Detect which cell encompasses the target text, then output its [x, y] center coordinate. 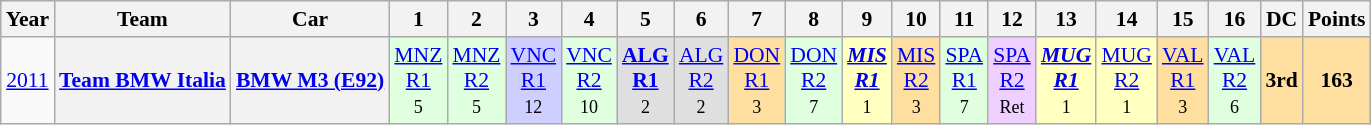
4 [589, 19]
MUGR21 [1126, 80]
6 [701, 19]
14 [1126, 19]
Team BMW Italia [142, 80]
2 [476, 19]
MISR23 [916, 80]
ALGR12 [646, 80]
13 [1066, 19]
Year [28, 19]
10 [916, 19]
VNCR210 [589, 80]
11 [964, 19]
7 [756, 19]
12 [1012, 19]
DONR27 [814, 80]
5 [646, 19]
DC [1282, 19]
1 [418, 19]
Team [142, 19]
BMW M3 (E92) [310, 80]
VALR13 [1183, 80]
SPAR17 [964, 80]
16 [1235, 19]
DONR13 [756, 80]
ALGR22 [701, 80]
3 [534, 19]
15 [1183, 19]
8 [814, 19]
MNZR25 [476, 80]
MNZR15 [418, 80]
3rd [1282, 80]
Points [1337, 19]
9 [867, 19]
VNCR112 [534, 80]
MISR11 [867, 80]
VALR26 [1235, 80]
163 [1337, 80]
Car [310, 19]
MUGR11 [1066, 80]
2011 [28, 80]
SPAR2Ret [1012, 80]
